Locate the cell with the specified text and output its (x, y) center coordinate. 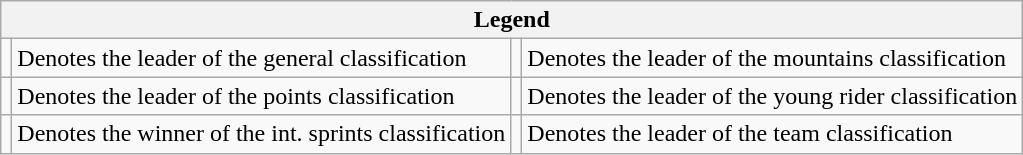
Denotes the leader of the general classification (262, 58)
Denotes the leader of the points classification (262, 96)
Denotes the leader of the young rider classification (772, 96)
Legend (512, 20)
Denotes the winner of the int. sprints classification (262, 134)
Denotes the leader of the mountains classification (772, 58)
Denotes the leader of the team classification (772, 134)
